Extract the (X, Y) coordinate from the center of the cell holding the provided text.  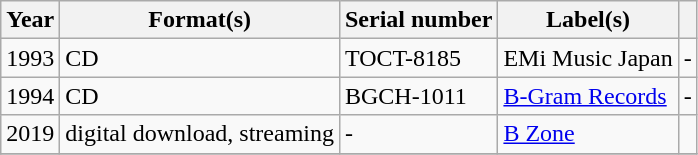
EMi Music Japan (588, 58)
B Zone (588, 134)
1994 (30, 96)
Label(s) (588, 20)
Serial number (418, 20)
Year (30, 20)
TOCT-8185 (418, 58)
1993 (30, 58)
Format(s) (200, 20)
2019 (30, 134)
digital download, streaming (200, 134)
B-Gram Records (588, 96)
BGCH-1011 (418, 96)
